Return [x, y] of the center of cell containing provided text 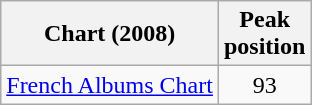
French Albums Chart [110, 85]
Chart (2008) [110, 34]
93 [264, 85]
Peakposition [264, 34]
